Capture the cell that displays the provided text and extract its [x, y] central coordinate. 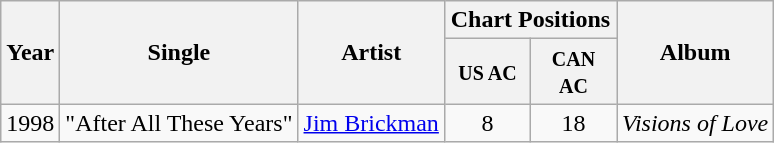
1998 [30, 123]
Single [179, 52]
Year [30, 52]
US AC [487, 72]
CAN AC [573, 72]
Chart Positions [530, 20]
Album [696, 52]
Jim Brickman [371, 123]
"After All These Years" [179, 123]
Artist [371, 52]
18 [573, 123]
8 [487, 123]
Visions of Love [696, 123]
